Return (X, Y) of the center of cell containing provided text 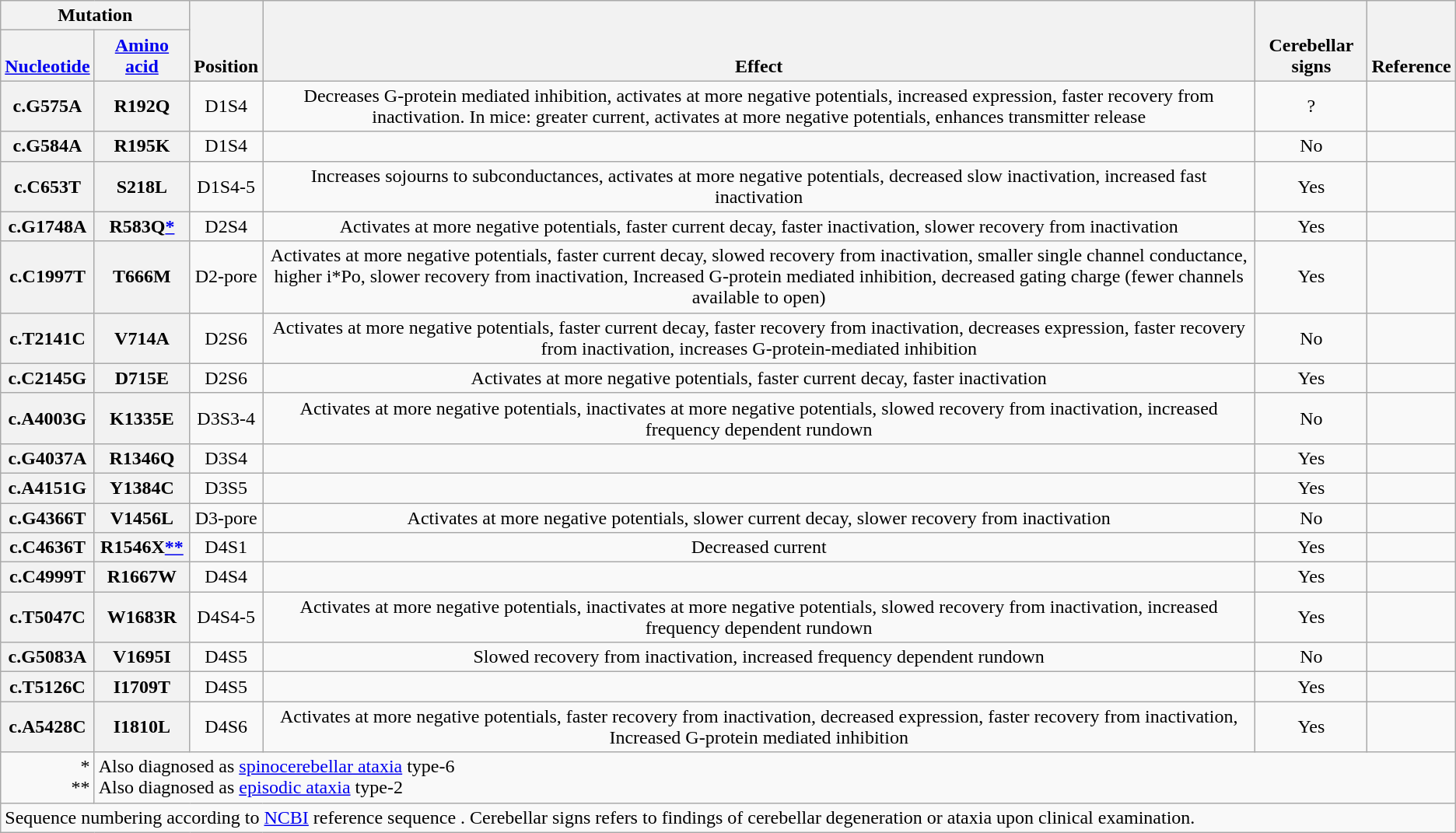
Position (226, 40)
Cerebellar signs (1311, 40)
Y1384C (142, 488)
c.G5083A (47, 657)
c.G4366T (47, 517)
c.A4151G (47, 488)
c.C1997T (47, 277)
c.G1748A (47, 226)
R192Q (142, 106)
Also diagnosed as spinocerebellar ataxia type-6Also diagnosed as episodic ataxia type-2 (775, 778)
D4S1 (226, 548)
D3S3-4 (226, 418)
c.A4003G (47, 418)
c.C4999T (47, 577)
c.T5047C (47, 618)
c.C2145G (47, 378)
Activates at more negative potentials, slower current decay, slower recovery from inactivation (759, 517)
Slowed recovery from inactivation, increased frequency dependent rundown (759, 657)
K1335E (142, 418)
R1346Q (142, 458)
D4S4-5 (226, 618)
D1S4-5 (226, 187)
Effect (759, 40)
D3-pore (226, 517)
Activates at more negative potentials, faster current decay, faster inactivation, slower recovery from inactivation (759, 226)
D2-pore (226, 277)
c.G584A (47, 146)
Decreased current (759, 548)
D3S5 (226, 488)
c.C653T (47, 187)
R583Q* (142, 226)
D4S6 (226, 726)
c.T5126C (47, 687)
D3S4 (226, 458)
c.T2141C (47, 338)
V714A (142, 338)
I1709T (142, 687)
Mutation (95, 16)
Activates at more negative potentials, faster current decay, faster inactivation (759, 378)
S218L (142, 187)
V1456L (142, 517)
T666M (142, 277)
W1683R (142, 618)
D2S4 (226, 226)
*** (47, 778)
? (1311, 106)
D4S4 (226, 577)
c.A5428C (47, 726)
Amino acid (142, 56)
V1695I (142, 657)
c.C4636T (47, 548)
Nucleotide (47, 56)
Increases sojourns to subconductances, activates at more negative potentials, decreased slow inactivation, increased fast inactivation (759, 187)
c.G575A (47, 106)
I1810L (142, 726)
R195K (142, 146)
R1667W (142, 577)
R1546X** (142, 548)
D715E (142, 378)
c.G4037A (47, 458)
Reference (1411, 40)
